Detect which cell encompasses the target text, then output its (X, Y) center coordinate. 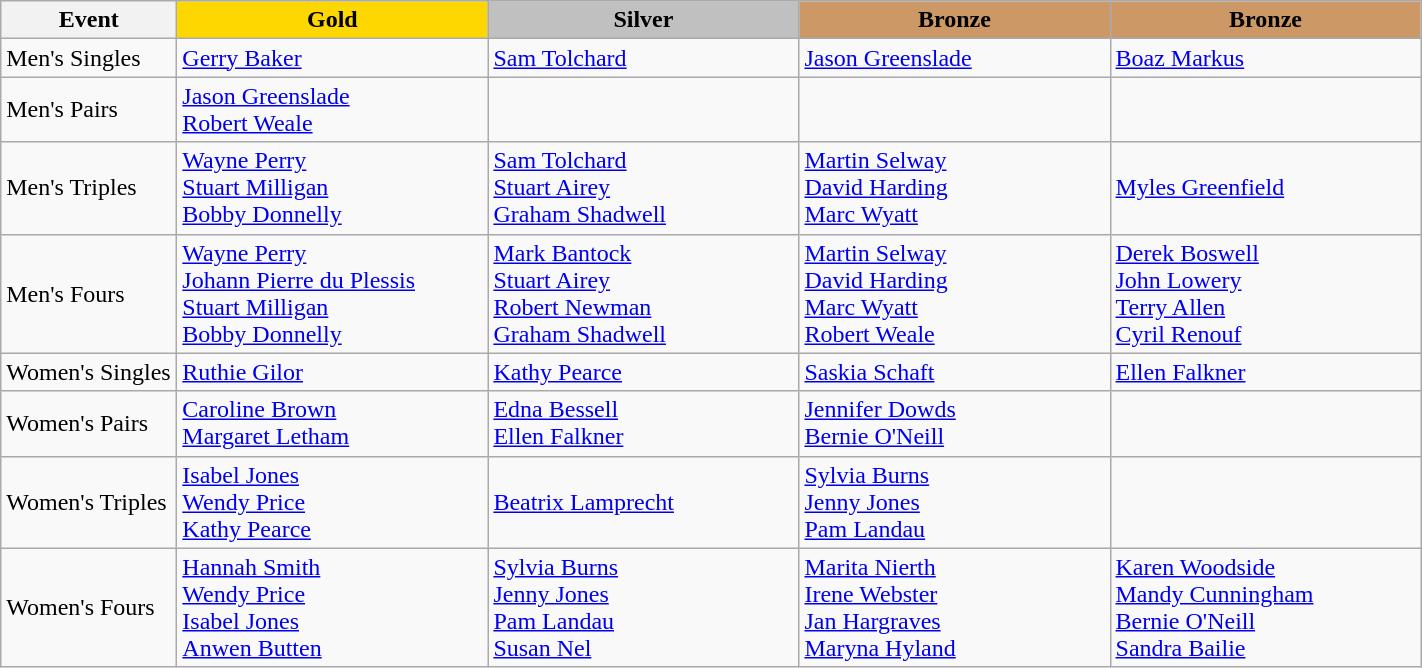
Men's Fours (89, 294)
Hannah Smith Wendy PriceIsabel JonesAnwen Butten (332, 608)
Women's Triples (89, 502)
Jason Greenslade (954, 58)
Men's Pairs (89, 110)
Jennifer DowdsBernie O'Neill (954, 424)
Mark BantockStuart AireyRobert NewmanGraham Shadwell (644, 294)
Boaz Markus (1266, 58)
Silver (644, 20)
Wayne PerryJohann Pierre du PlessisStuart MilliganBobby Donnelly (332, 294)
Karen WoodsideMandy CunninghamBernie O'NeillSandra Bailie (1266, 608)
Event (89, 20)
Edna BessellEllen Falkner (644, 424)
Sam Tolchard (644, 58)
Men's Singles (89, 58)
Sylvia BurnsJenny JonesPam LandauSusan Nel (644, 608)
Women's Fours (89, 608)
Marita Nierth Irene WebsterJan HargravesMaryna Hyland (954, 608)
Jason GreensladeRobert Weale (332, 110)
Saskia Schaft (954, 372)
Women's Singles (89, 372)
Derek BoswellJohn LoweryTerry AllenCyril Renouf (1266, 294)
Beatrix Lamprecht (644, 502)
Ruthie Gilor (332, 372)
Sylvia BurnsJenny JonesPam Landau (954, 502)
Caroline BrownMargaret Letham (332, 424)
Gold (332, 20)
Myles Greenfield (1266, 188)
Sam TolchardStuart AireyGraham Shadwell (644, 188)
Gerry Baker (332, 58)
Kathy Pearce (644, 372)
Men's Triples (89, 188)
Martin SelwayDavid HardingMarc Wyatt (954, 188)
Ellen Falkner (1266, 372)
Isabel JonesWendy PriceKathy Pearce (332, 502)
Wayne PerryStuart MilliganBobby Donnelly (332, 188)
Martin SelwayDavid HardingMarc WyattRobert Weale (954, 294)
Women's Pairs (89, 424)
